Search for the cell housing the specified text and yield its [x, y] center coordinate. 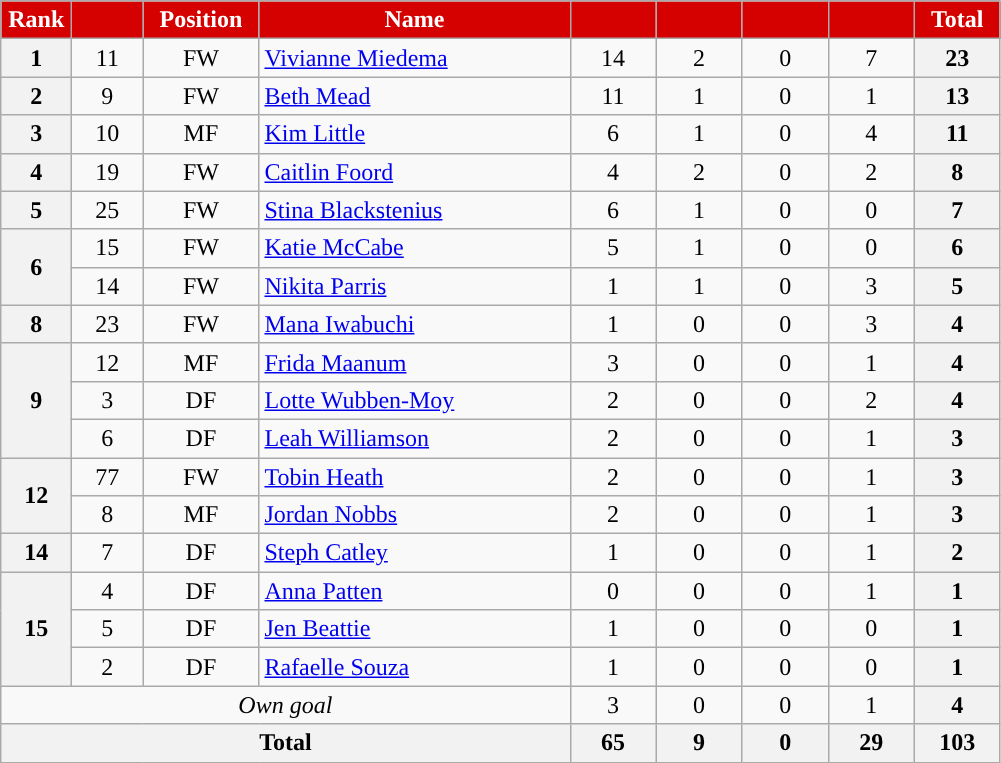
Beth Mead [414, 96]
Jordan Nobbs [414, 515]
25 [108, 210]
Tobin Heath [414, 477]
Name [414, 20]
Kim Little [414, 134]
Vivianne Miedema [414, 58]
Katie McCabe [414, 248]
Own goal [286, 705]
Anna Patten [414, 591]
Caitlin Foord [414, 172]
19 [108, 172]
Nikita Parris [414, 286]
77 [108, 477]
Rank [36, 20]
Position [201, 20]
Frida Maanum [414, 362]
Mana Iwabuchi [414, 324]
Rafaelle Souza [414, 667]
Steph Catley [414, 553]
103 [957, 743]
Leah Williamson [414, 438]
Jen Beattie [414, 629]
Lotte Wubben-Moy [414, 400]
29 [871, 743]
Stina Blackstenius [414, 210]
65 [613, 743]
13 [957, 96]
10 [108, 134]
